Find where the given text appears and provide that cell's center as [X, Y] coordinate. 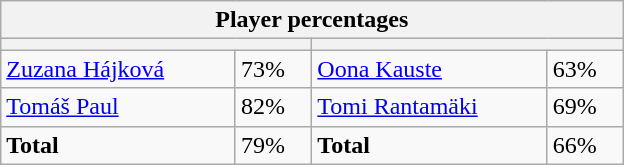
Tomi Rantamäki [430, 107]
66% [585, 145]
Player percentages [312, 20]
69% [585, 107]
73% [273, 69]
82% [273, 107]
Oona Kauste [430, 69]
79% [273, 145]
Zuzana Hájková [118, 69]
Tomáš Paul [118, 107]
63% [585, 69]
